Find where the given text appears and provide that cell's center as (x, y) coordinate. 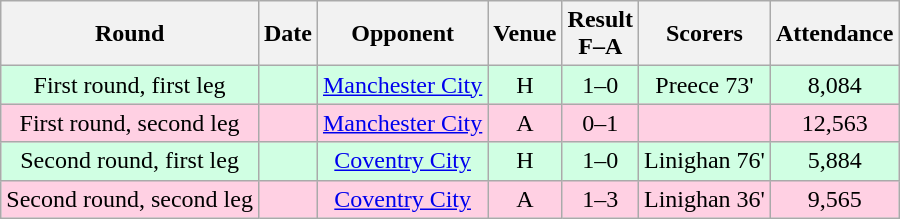
Scorers (704, 34)
9,565 (834, 199)
Venue (525, 34)
Round (130, 34)
Second round, second leg (130, 199)
0–1 (600, 123)
Opponent (402, 34)
Linighan 36' (704, 199)
Preece 73' (704, 85)
First round, first leg (130, 85)
8,084 (834, 85)
Date (288, 34)
Attendance (834, 34)
First round, second leg (130, 123)
1–3 (600, 199)
Linighan 76' (704, 161)
Second round, first leg (130, 161)
5,884 (834, 161)
12,563 (834, 123)
ResultF–A (600, 34)
